Scan for the cell matching the given text and deliver its [X, Y] coordinate at center. 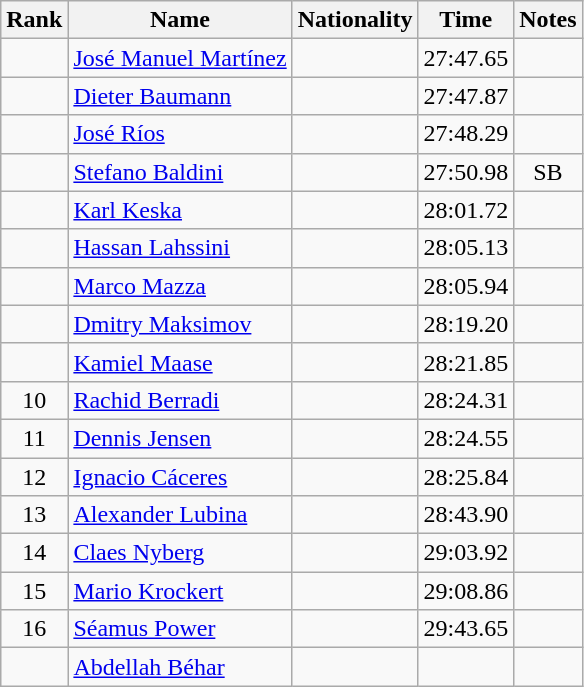
Abdellah Béhar [180, 667]
29:43.65 [466, 629]
Claes Nyberg [180, 553]
16 [34, 629]
27:47.87 [466, 96]
Kamiel Maase [180, 362]
29:08.86 [466, 591]
27:50.98 [466, 172]
28:05.13 [466, 248]
Rank [34, 20]
Stefano Baldini [180, 172]
12 [34, 477]
28:05.94 [466, 286]
28:24.55 [466, 438]
Ignacio Cáceres [180, 477]
José Ríos [180, 134]
10 [34, 400]
28:21.85 [466, 362]
27:48.29 [466, 134]
Marco Mazza [180, 286]
15 [34, 591]
Dieter Baumann [180, 96]
Rachid Berradi [180, 400]
28:25.84 [466, 477]
Séamus Power [180, 629]
Notes [548, 20]
Nationality [355, 20]
29:03.92 [466, 553]
28:19.20 [466, 324]
Dennis Jensen [180, 438]
14 [34, 553]
Time [466, 20]
11 [34, 438]
28:43.90 [466, 515]
13 [34, 515]
28:24.31 [466, 400]
Karl Keska [180, 210]
Mario Krockert [180, 591]
José Manuel Martínez [180, 58]
28:01.72 [466, 210]
Dmitry Maksimov [180, 324]
Alexander Lubina [180, 515]
Hassan Lahssini [180, 248]
Name [180, 20]
27:47.65 [466, 58]
SB [548, 172]
